For the text-containing cell, return its midpoint in [x, y] coordinate format. 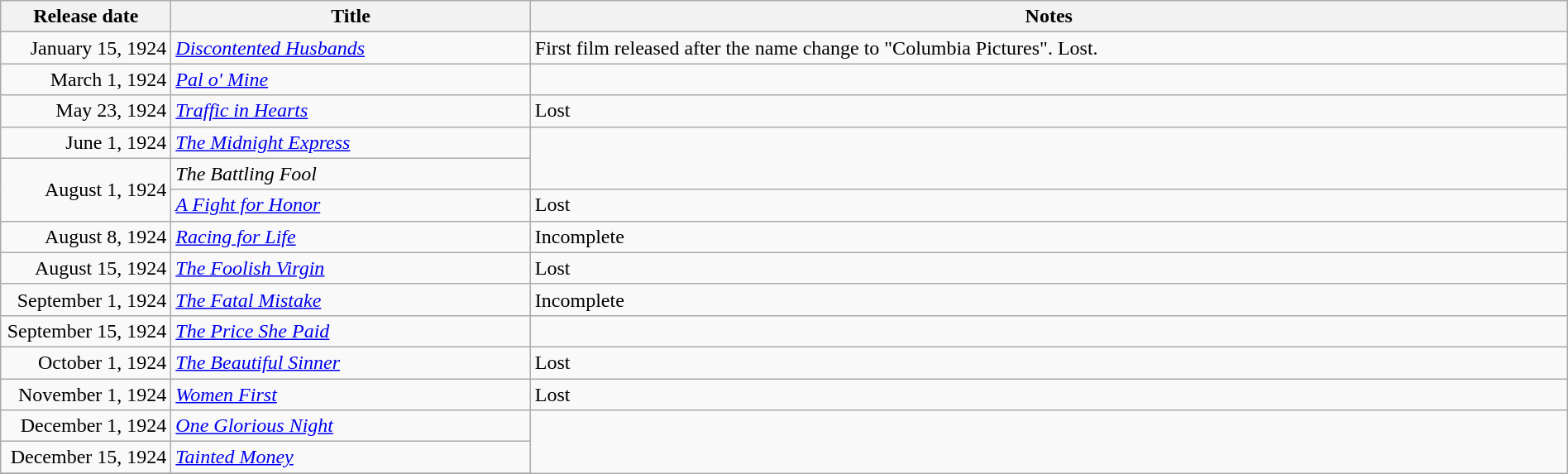
Pal o' Mine [351, 79]
August 15, 1924 [86, 268]
Tainted Money [351, 457]
The Beautiful Sinner [351, 362]
Women First [351, 395]
August 1, 1924 [86, 189]
November 1, 1924 [86, 395]
The Midnight Express [351, 142]
August 8, 1924 [86, 237]
October 1, 1924 [86, 362]
September 1, 1924 [86, 299]
Release date [86, 17]
January 15, 1924 [86, 48]
One Glorious Night [351, 426]
December 15, 1924 [86, 457]
The Battling Fool [351, 174]
June 1, 1924 [86, 142]
Racing for Life [351, 237]
The Foolish Virgin [351, 268]
Traffic in Hearts [351, 111]
First film released after the name change to "Columbia Pictures". Lost. [1049, 48]
The Price She Paid [351, 331]
September 15, 1924 [86, 331]
Discontented Husbands [351, 48]
March 1, 1924 [86, 79]
Title [351, 17]
December 1, 1924 [86, 426]
The Fatal Mistake [351, 299]
May 23, 1924 [86, 111]
Notes [1049, 17]
A Fight for Honor [351, 205]
